Find where the given text appears and provide that cell's center as [X, Y] coordinate. 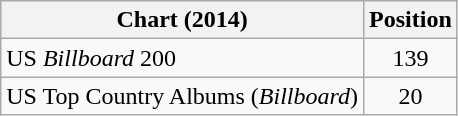
139 [411, 58]
US Billboard 200 [182, 58]
Chart (2014) [182, 20]
US Top Country Albums (Billboard) [182, 96]
20 [411, 96]
Position [411, 20]
